Pinpoint the cell where the given text exists, returning its (X, Y) midpoint coordinate. 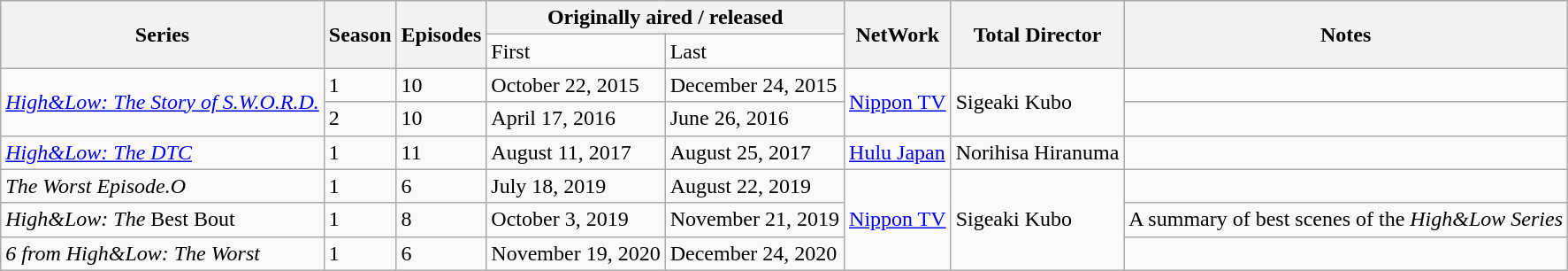
August 22, 2019 (754, 186)
April 17, 2016 (576, 119)
High&Low: The Story of S.W.O.R.D. (163, 102)
Series (163, 35)
6 from High&Low: The Worst (163, 253)
November 21, 2019 (754, 220)
Season (360, 35)
August 11, 2017 (576, 152)
October 3, 2019 (576, 220)
July 18, 2019 (576, 186)
The Worst Episode.O (163, 186)
October 22, 2015 (576, 85)
A summary of best scenes of the High&Low Series (1346, 220)
Notes (1346, 35)
8 (441, 220)
High&Low: The Best Bout (163, 220)
NetWork (899, 35)
December 24, 2020 (754, 253)
November 19, 2020 (576, 253)
Originally aired / released (665, 18)
Norihisa Hiranuma (1037, 152)
High&Low: The DTC (163, 152)
Total Director (1037, 35)
December 24, 2015 (754, 85)
Hulu Japan (899, 152)
August 25, 2017 (754, 152)
First (576, 51)
June 26, 2016 (754, 119)
2 (360, 119)
Last (754, 51)
11 (441, 152)
Episodes (441, 35)
